Provide the [X, Y] coordinate of the cell's center where the given text is located.  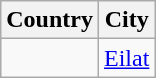
Country [50, 20]
Eilat [126, 58]
City [126, 20]
